Return the [X, Y] coordinate for the center point of the cell that contains the specified text.  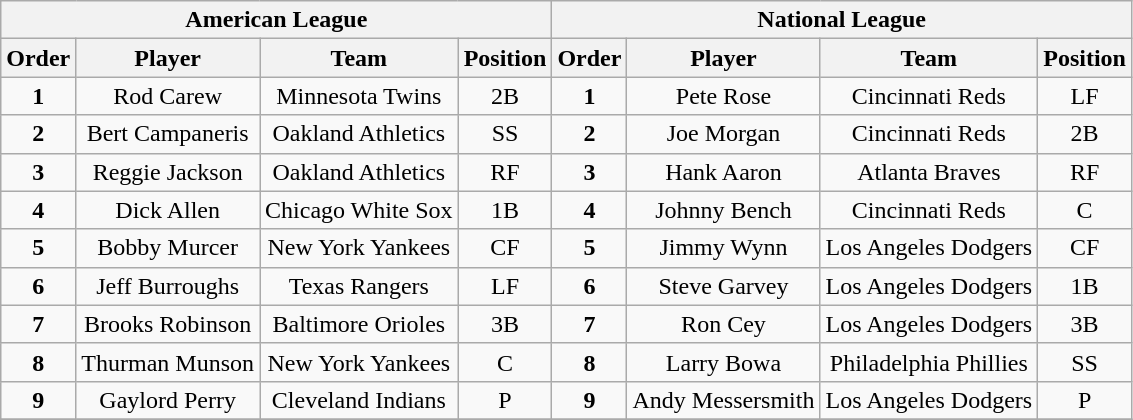
American League [276, 20]
Pete Rose [724, 96]
Philadelphia Phillies [929, 362]
Minnesota Twins [360, 96]
Reggie Jackson [168, 172]
Chicago White Sox [360, 210]
Steve Garvey [724, 286]
Bobby Murcer [168, 248]
Gaylord Perry [168, 400]
Bert Campaneris [168, 134]
Thurman Munson [168, 362]
National League [842, 20]
Baltimore Orioles [360, 324]
Dick Allen [168, 210]
Andy Messersmith [724, 400]
Johnny Bench [724, 210]
Larry Bowa [724, 362]
Joe Morgan [724, 134]
Atlanta Braves [929, 172]
Hank Aaron [724, 172]
Brooks Robinson [168, 324]
Ron Cey [724, 324]
Jimmy Wynn [724, 248]
Cleveland Indians [360, 400]
Rod Carew [168, 96]
Jeff Burroughs [168, 286]
Texas Rangers [360, 286]
